Pinpoint the cell where the given text exists, returning its (X, Y) midpoint coordinate. 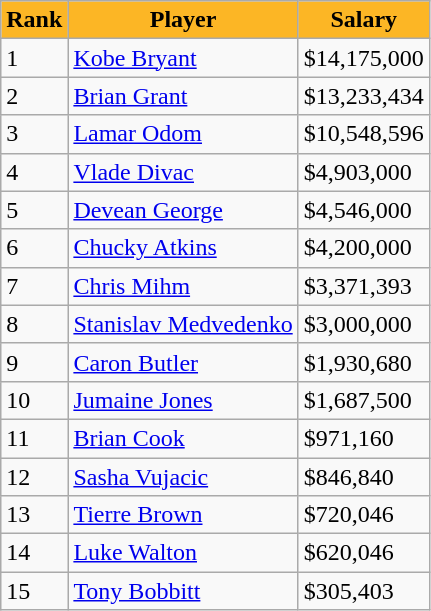
12 (34, 477)
8 (34, 324)
9 (34, 362)
Brian Cook (183, 438)
Sasha Vujacic (183, 477)
Salary (364, 20)
$1,930,680 (364, 362)
13 (34, 515)
$4,903,000 (364, 172)
Devean George (183, 210)
$846,840 (364, 477)
1 (34, 58)
14 (34, 553)
Caron Butler (183, 362)
5 (34, 210)
3 (34, 134)
2 (34, 96)
Lamar Odom (183, 134)
11 (34, 438)
Luke Walton (183, 553)
Chris Mihm (183, 286)
7 (34, 286)
Chucky Atkins (183, 248)
Rank (34, 20)
$13,233,434 (364, 96)
$620,046 (364, 553)
$305,403 (364, 591)
Vlade Divac (183, 172)
Brian Grant (183, 96)
Kobe Bryant (183, 58)
$1,687,500 (364, 400)
4 (34, 172)
Tony Bobbitt (183, 591)
$14,175,000 (364, 58)
15 (34, 591)
Stanislav Medvedenko (183, 324)
$971,160 (364, 438)
Jumaine Jones (183, 400)
$10,548,596 (364, 134)
$4,200,000 (364, 248)
$3,371,393 (364, 286)
$4,546,000 (364, 210)
Tierre Brown (183, 515)
Player (183, 20)
$720,046 (364, 515)
6 (34, 248)
$3,000,000 (364, 324)
10 (34, 400)
